Scan for the cell matching the given text and deliver its [x, y] coordinate at center. 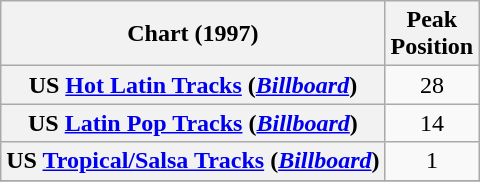
1 [432, 161]
Chart (1997) [193, 34]
US Hot Latin Tracks (Billboard) [193, 85]
14 [432, 123]
US Tropical/Salsa Tracks (Billboard) [193, 161]
Peak Position [432, 34]
US Latin Pop Tracks (Billboard) [193, 123]
28 [432, 85]
